Output the (x, y) coordinate of the center of the cell containing the given text.  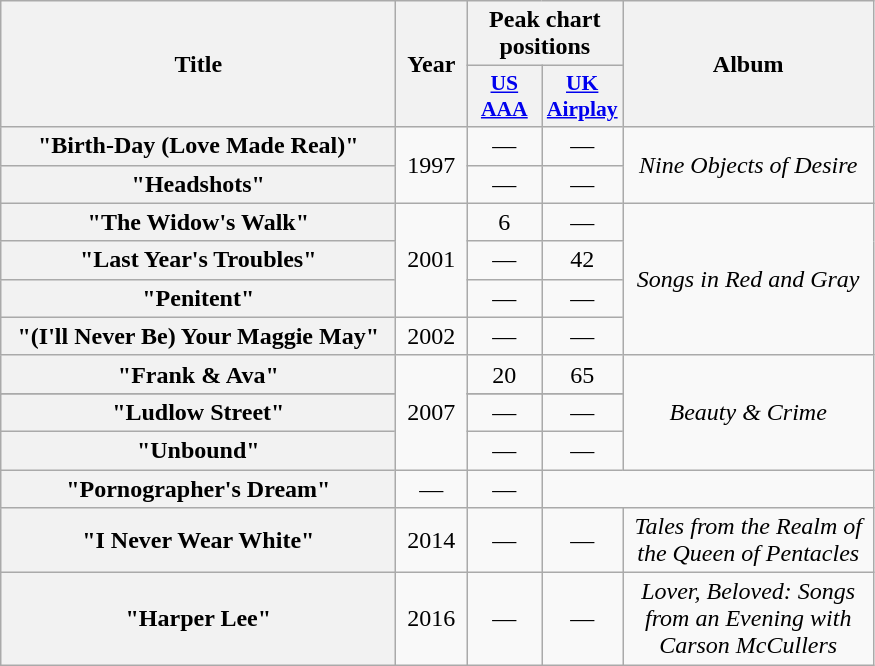
42 (582, 260)
2014 (432, 540)
65 (582, 374)
Nine Objects of Desire (748, 165)
Lover, Beloved: Songs from an Evening with Carson McCullers (748, 619)
"Frank & Ava" (198, 374)
"Headshots" (198, 184)
1997 (432, 165)
2001 (432, 260)
Tales from the Realm of the Queen of Pentacles (748, 540)
"Pornographer's Dream" (198, 489)
"Harper Lee" (198, 619)
UKAirplay (582, 96)
"Birth-Day (Love Made Real)" (198, 146)
Peak chart positions (545, 34)
Album (748, 64)
Year (432, 64)
"I Never Wear White" (198, 540)
"The Widow's Walk" (198, 222)
2002 (432, 336)
"Last Year's Troubles" (198, 260)
"Ludlow Street" (198, 412)
Beauty & Crime (748, 412)
Title (198, 64)
Songs in Red and Gray (748, 279)
2007 (432, 412)
"(I'll Never Be) Your Maggie May" (198, 336)
"Unbound" (198, 450)
"Penitent" (198, 298)
20 (504, 374)
6 (504, 222)
2016 (432, 619)
USAAA (504, 96)
